Return the [X, Y] coordinate for the center point of the cell that contains the specified text.  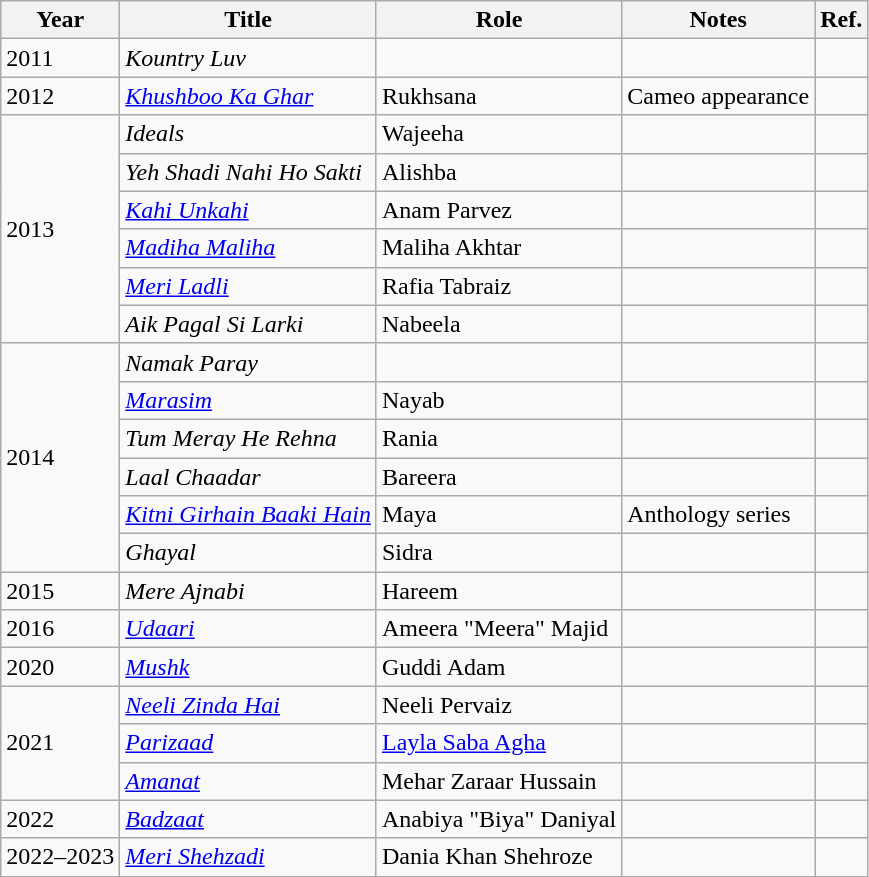
Alishba [498, 172]
2011 [60, 58]
Maya [498, 515]
Mere Ajnabi [248, 591]
Neeli Pervaiz [498, 705]
Madiha Maliha [248, 248]
Dania Khan Shehroze [498, 857]
2013 [60, 229]
Tum Meray He Rehna [248, 438]
Year [60, 20]
Wajeeha [498, 134]
Maliha Akhtar [498, 248]
Parizaad [248, 743]
Namak Paray [248, 362]
Khushboo Ka Ghar [248, 96]
Notes [718, 20]
Role [498, 20]
2012 [60, 96]
Kitni Girhain Baaki Hain [248, 515]
Nayab [498, 400]
2016 [60, 629]
2020 [60, 667]
Mehar Zaraar Hussain [498, 781]
Anabiya "Biya" Daniyal [498, 819]
Rukhsana [498, 96]
Meri Ladli [248, 286]
Mushk [248, 667]
Guddi Adam [498, 667]
Anam Parvez [498, 210]
Cameo appearance [718, 96]
Yeh Shadi Nahi Ho Sakti [248, 172]
Title [248, 20]
Amanat [248, 781]
2022–2023 [60, 857]
Neeli Zinda Hai [248, 705]
2015 [60, 591]
2014 [60, 457]
Bareera [498, 477]
Kahi Unkahi [248, 210]
Kountry Luv [248, 58]
Layla Saba Agha [498, 743]
Ref. [842, 20]
Ameera "Meera" Majid [498, 629]
Laal Chaadar [248, 477]
Udaari [248, 629]
Badzaat [248, 819]
Rania [498, 438]
Hareem [498, 591]
Rafia Tabraiz [498, 286]
Ideals [248, 134]
2022 [60, 819]
Ghayal [248, 553]
Aik Pagal Si Larki [248, 324]
Anthology series [718, 515]
2021 [60, 743]
Marasim [248, 400]
Nabeela [498, 324]
Sidra [498, 553]
Meri Shehzadi [248, 857]
